From the cell containing the given text, extract its center point as [X, Y] coordinate. 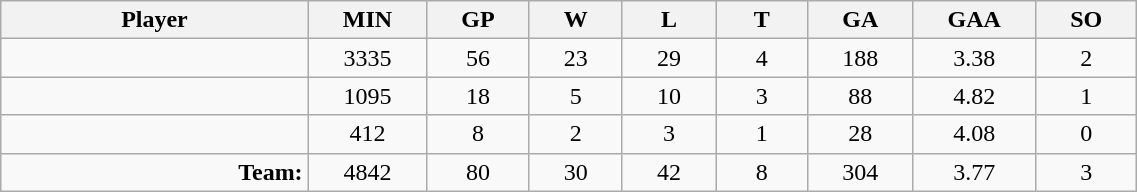
4.82 [974, 96]
4 [762, 58]
MIN [368, 20]
10 [668, 96]
Player [154, 20]
23 [576, 58]
80 [478, 172]
28 [860, 134]
SO [1086, 20]
0 [1086, 134]
188 [860, 58]
3.77 [974, 172]
Team: [154, 172]
304 [860, 172]
412 [368, 134]
4842 [368, 172]
3335 [368, 58]
5 [576, 96]
29 [668, 58]
3.38 [974, 58]
4.08 [974, 134]
42 [668, 172]
18 [478, 96]
88 [860, 96]
W [576, 20]
GA [860, 20]
L [668, 20]
T [762, 20]
30 [576, 172]
56 [478, 58]
GP [478, 20]
GAA [974, 20]
1095 [368, 96]
